Determine the [x, y] coordinate at the center of the cell enclosing the given text.  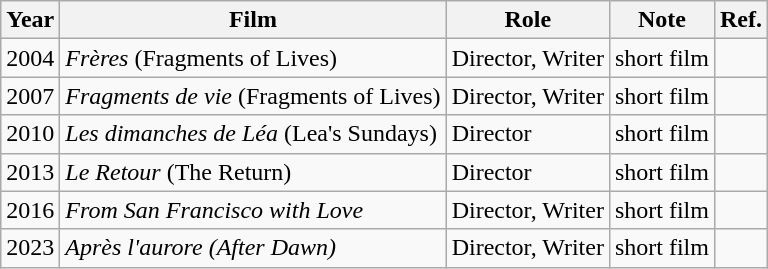
2010 [30, 134]
2023 [30, 248]
Les dimanches de Léa (Lea's Sundays) [253, 134]
2007 [30, 96]
Film [253, 20]
Ref. [740, 20]
From San Francisco with Love [253, 210]
Role [528, 20]
Fragments de vie (Fragments of Lives) [253, 96]
2013 [30, 172]
2016 [30, 210]
Le Retour (The Return) [253, 172]
Year [30, 20]
2004 [30, 58]
Frères (Fragments of Lives) [253, 58]
Note [662, 20]
Après l'aurore (After Dawn) [253, 248]
